Provide the (x, y) coordinate of the cell's center where the given text is located.  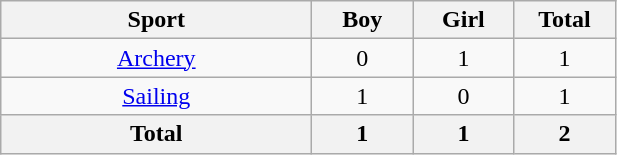
Girl (464, 20)
Archery (156, 58)
2 (564, 134)
Sailing (156, 96)
Boy (362, 20)
Sport (156, 20)
